For the text-containing cell, return its midpoint in (x, y) coordinate format. 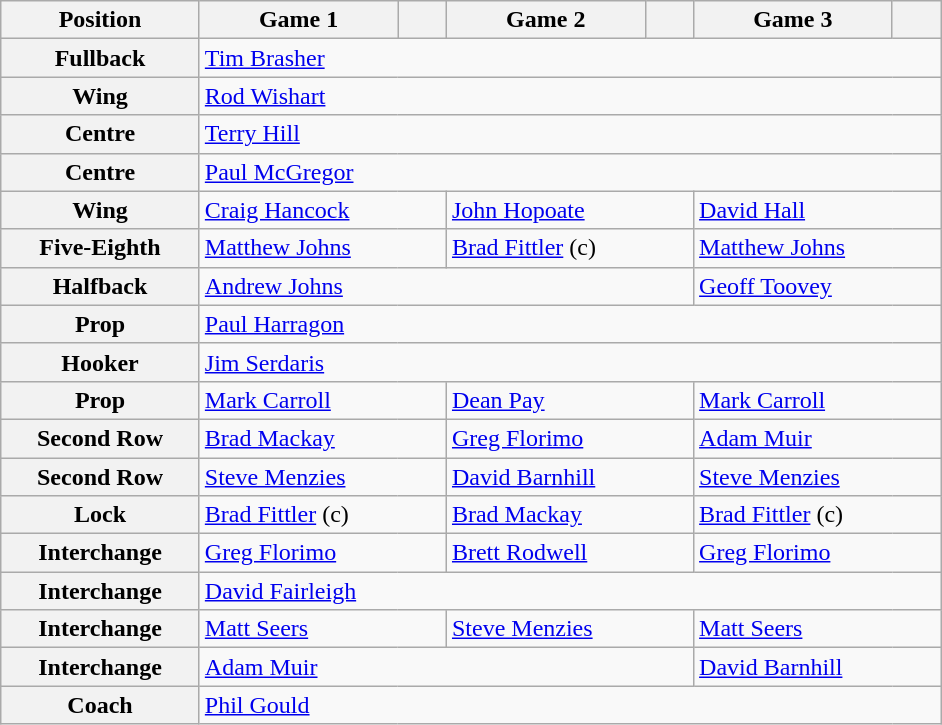
Coach (100, 705)
Dean Pay (570, 400)
Game 3 (794, 20)
Andrew Johns (446, 286)
David Hall (818, 210)
Hooker (100, 362)
Position (100, 20)
Tim Brasher (570, 58)
Game 1 (298, 20)
Paul Harragon (570, 324)
David Fairleigh (570, 591)
Rod Wishart (570, 96)
Phil Gould (570, 705)
Jim Serdaris (570, 362)
Paul McGregor (570, 172)
Five-Eighth (100, 248)
Brett Rodwell (570, 553)
Game 2 (546, 20)
Craig Hancock (322, 210)
Fullback (100, 58)
Terry Hill (570, 134)
Geoff Toovey (818, 286)
John Hopoate (570, 210)
Lock (100, 515)
Halfback (100, 286)
